Scan for the cell matching the given text and deliver its [x, y] coordinate at center. 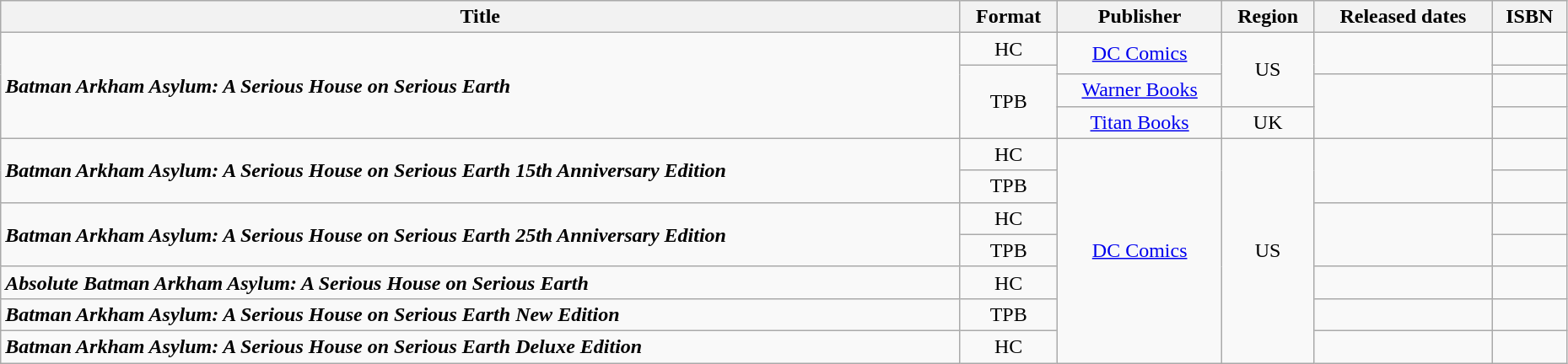
Warner Books [1140, 90]
Released dates [1404, 17]
Batman Arkham Asylum: A Serious House on Serious Earth [481, 86]
Publisher [1140, 17]
UK [1269, 122]
Batman Arkham Asylum: A Serious House on Serious Earth Deluxe Edition [481, 346]
Absolute Batman Arkham Asylum: A Serious House on Serious Earth [481, 282]
Batman Arkham Asylum: A Serious House on Serious Earth 25th Anniversary Edition [481, 234]
Format [1009, 17]
Titan Books [1140, 122]
Title [481, 17]
Batman Arkham Asylum: A Serious House on Serious Earth New Edition [481, 314]
Batman Arkham Asylum: A Serious House on Serious Earth 15th Anniversary Edition [481, 170]
Region [1269, 17]
ISBN [1529, 17]
